Pinpoint the cell where the given text exists, returning its (x, y) midpoint coordinate. 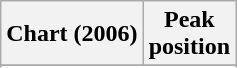
Peakposition (189, 34)
Chart (2006) (72, 34)
